Extract the (X, Y) coordinate from the center of the cell holding the provided text.  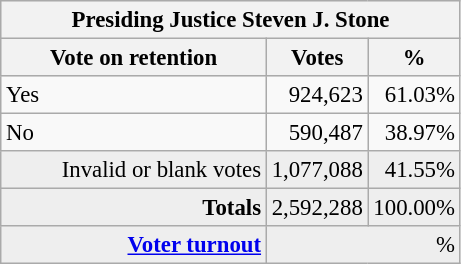
590,487 (317, 133)
61.03% (414, 95)
Yes (134, 95)
Voter turnout (134, 245)
Vote on retention (134, 58)
1,077,088 (317, 170)
2,592,288 (317, 208)
Totals (134, 208)
100.00% (414, 208)
No (134, 133)
924,623 (317, 95)
Invalid or blank votes (134, 170)
Presiding Justice Steven J. Stone (231, 20)
Votes (317, 58)
38.97% (414, 133)
41.55% (414, 170)
